Extract the [X, Y] coordinate from the center of the cell holding the provided text.  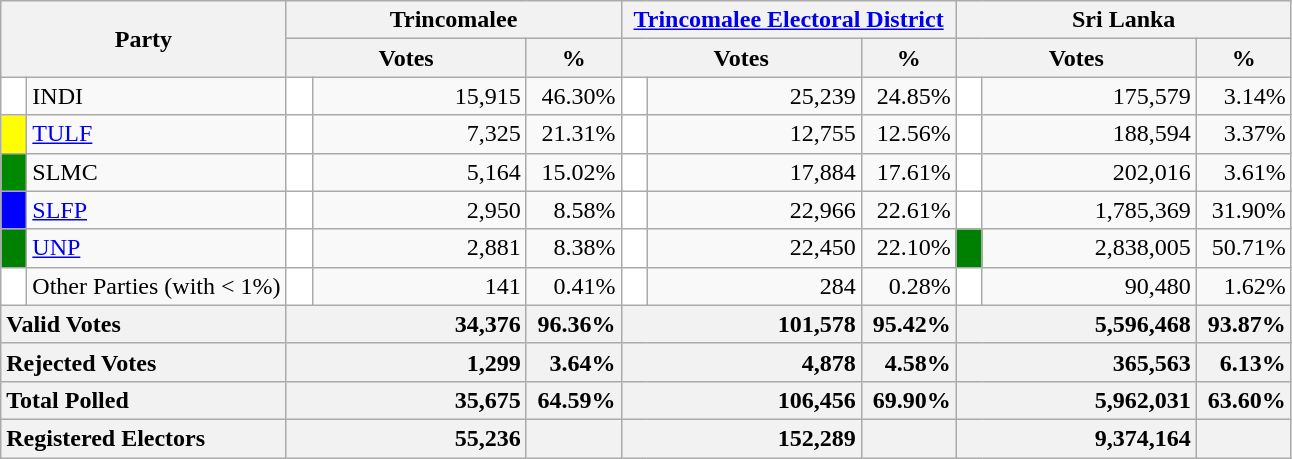
31.90% [1244, 210]
Trincomalee [454, 20]
4.58% [908, 362]
22,966 [754, 210]
284 [754, 286]
SLMC [156, 172]
22,450 [754, 248]
INDI [156, 96]
Party [144, 39]
21.31% [574, 134]
SLFP [156, 210]
17.61% [908, 172]
7,325 [419, 134]
UNP [156, 248]
5,596,468 [1076, 324]
35,675 [406, 400]
24.85% [908, 96]
141 [419, 286]
2,881 [419, 248]
TULF [156, 134]
1,785,369 [1089, 210]
17,884 [754, 172]
Valid Votes [144, 324]
0.28% [908, 286]
15,915 [419, 96]
12.56% [908, 134]
6.13% [1244, 362]
2,838,005 [1089, 248]
1.62% [1244, 286]
90,480 [1089, 286]
152,289 [741, 438]
8.58% [574, 210]
15.02% [574, 172]
9,374,164 [1076, 438]
95.42% [908, 324]
93.87% [1244, 324]
Registered Electors [144, 438]
Sri Lanka [1124, 20]
25,239 [754, 96]
96.36% [574, 324]
8.38% [574, 248]
3.14% [1244, 96]
Rejected Votes [144, 362]
69.90% [908, 400]
3.37% [1244, 134]
12,755 [754, 134]
2,950 [419, 210]
0.41% [574, 286]
34,376 [406, 324]
202,016 [1089, 172]
Other Parties (with < 1%) [156, 286]
50.71% [1244, 248]
22.10% [908, 248]
Trincomalee Electoral District [788, 20]
63.60% [1244, 400]
1,299 [406, 362]
175,579 [1089, 96]
106,456 [741, 400]
46.30% [574, 96]
22.61% [908, 210]
365,563 [1076, 362]
188,594 [1089, 134]
101,578 [741, 324]
3.64% [574, 362]
3.61% [1244, 172]
Total Polled [144, 400]
64.59% [574, 400]
4,878 [741, 362]
5,962,031 [1076, 400]
5,164 [419, 172]
55,236 [406, 438]
